From the cell containing the given text, extract its center point as (X, Y) coordinate. 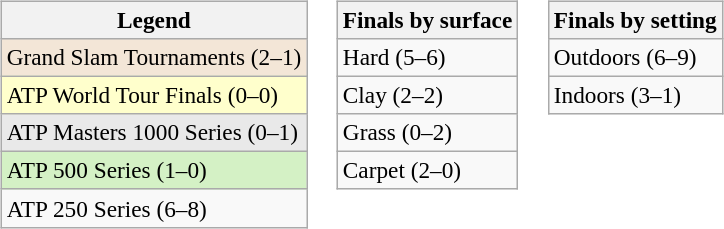
Finals by surface (427, 20)
ATP 500 Series (1–0) (154, 171)
Hard (5–6) (427, 57)
Grass (0–2) (427, 133)
Outdoors (6–9) (635, 57)
Finals by setting (635, 20)
Legend (154, 20)
Carpet (2–0) (427, 171)
ATP World Tour Finals (0–0) (154, 95)
ATP Masters 1000 Series (0–1) (154, 133)
Clay (2–2) (427, 95)
Indoors (3–1) (635, 95)
ATP 250 Series (6–8) (154, 208)
Grand Slam Tournaments (2–1) (154, 57)
